Detect which cell encompasses the target text, then output its (X, Y) center coordinate. 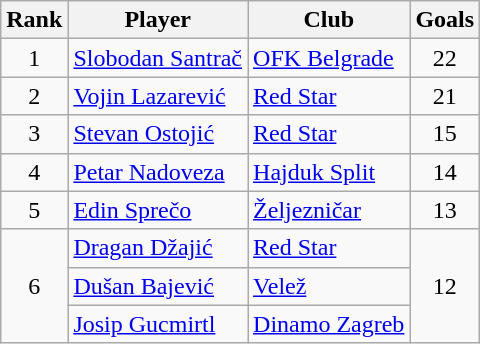
Goals (445, 20)
Player (158, 20)
2 (34, 96)
Slobodan Santrač (158, 58)
Hajduk Split (329, 172)
13 (445, 210)
Velež (329, 286)
Club (329, 20)
Josip Gucmirtl (158, 324)
22 (445, 58)
14 (445, 172)
Stevan Ostojić (158, 134)
OFK Belgrade (329, 58)
Dušan Bajević (158, 286)
1 (34, 58)
6 (34, 286)
Dinamo Zagreb (329, 324)
3 (34, 134)
Petar Nadoveza (158, 172)
Vojin Lazarević (158, 96)
12 (445, 286)
Edin Sprečo (158, 210)
21 (445, 96)
Željezničar (329, 210)
Rank (34, 20)
15 (445, 134)
Dragan Džajić (158, 248)
4 (34, 172)
5 (34, 210)
